Output the [X, Y] coordinate of the center of the cell containing the given text.  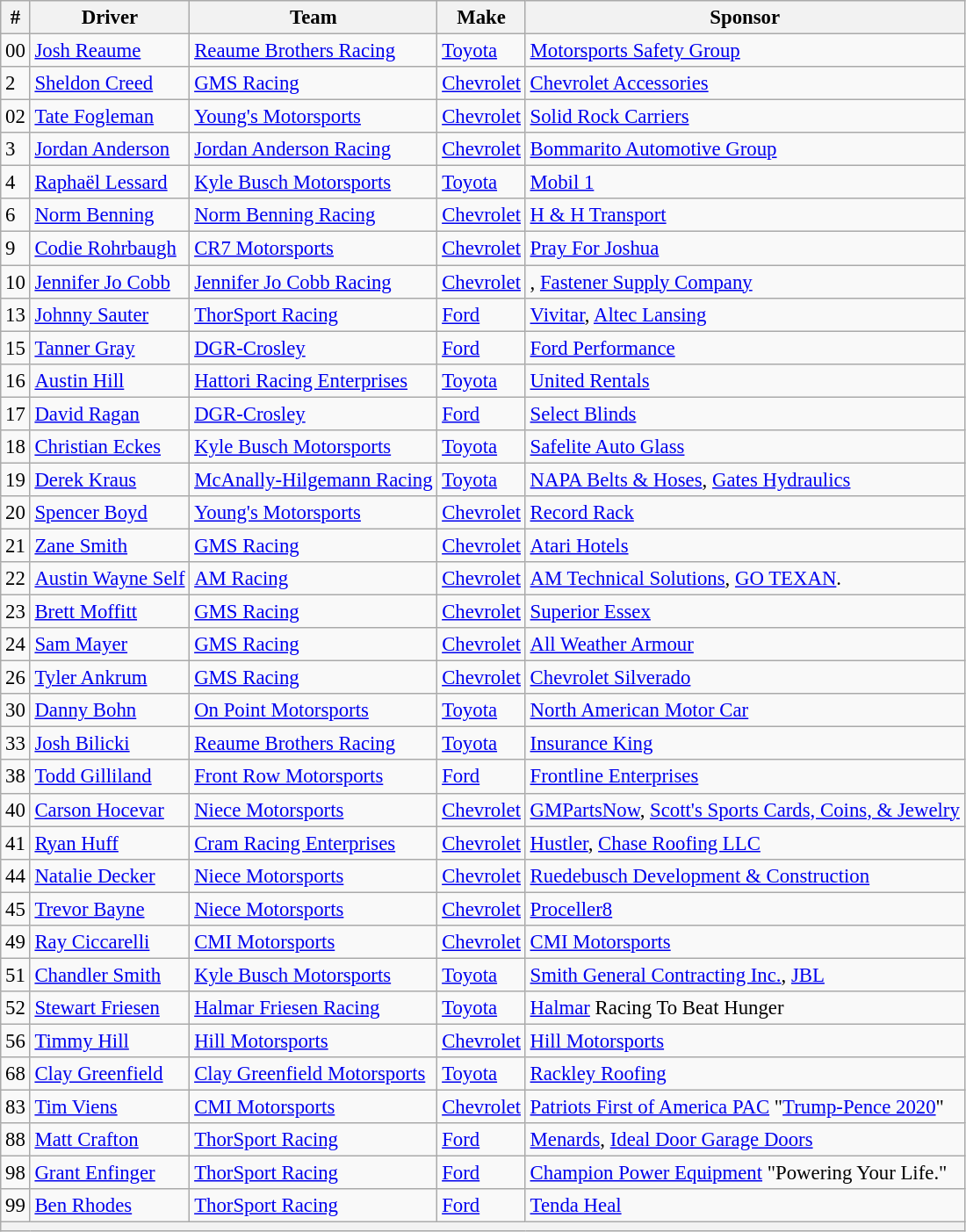
Brett Moffitt [110, 612]
David Ragan [110, 414]
Ray Ciccarelli [110, 942]
H & H Transport [745, 215]
41 [16, 843]
45 [16, 909]
Front Row Motorsports [314, 777]
Safelite Auto Glass [745, 447]
Hustler, Chase Roofing LLC [745, 843]
All Weather Armour [745, 645]
Johnny Sauter [110, 314]
3 [16, 149]
Ben Rhodes [110, 1206]
Halmar Racing To Beat Hunger [745, 1008]
19 [16, 479]
Vivitar, Altec Lansing [745, 314]
Hattori Racing Enterprises [314, 380]
40 [16, 810]
On Point Motorsports [314, 710]
Norm Benning [110, 215]
Norm Benning Racing [314, 215]
Ford Performance [745, 348]
Smith General Contracting Inc., JBL [745, 975]
, Fastener Supply Company [745, 282]
Cram Racing Enterprises [314, 843]
Menards, Ideal Door Garage Doors [745, 1140]
Christian Eckes [110, 447]
Codie Rohrbaugh [110, 249]
Driver [110, 18]
44 [16, 875]
Ryan Huff [110, 843]
Natalie Decker [110, 875]
26 [16, 678]
99 [16, 1206]
Rackley Roofing [745, 1074]
4 [16, 183]
Team [314, 18]
Jordan Anderson Racing [314, 149]
Tate Fogleman [110, 117]
AM Racing [314, 579]
83 [16, 1107]
Proceller8 [745, 909]
Bommarito Automotive Group [745, 149]
GMPartsNow, Scott's Sports Cards, Coins, & Jewelry [745, 810]
24 [16, 645]
Jennifer Jo Cobb Racing [314, 282]
Pray For Joshua [745, 249]
Ruedebusch Development & Construction [745, 875]
Josh Reaume [110, 51]
CR7 Motorsports [314, 249]
Clay Greenfield [110, 1074]
88 [16, 1140]
Tenda Heal [745, 1206]
Jordan Anderson [110, 149]
51 [16, 975]
00 [16, 51]
Sponsor [745, 18]
56 [16, 1041]
Champion Power Equipment "Powering Your Life." [745, 1173]
2 [16, 83]
49 [16, 942]
Matt Crafton [110, 1140]
Austin Hill [110, 380]
Frontline Enterprises [745, 777]
Record Rack [745, 513]
Jennifer Jo Cobb [110, 282]
13 [16, 314]
52 [16, 1008]
38 [16, 777]
Sam Mayer [110, 645]
Chandler Smith [110, 975]
33 [16, 744]
Zane Smith [110, 545]
9 [16, 249]
Grant Enfinger [110, 1173]
23 [16, 612]
Make [481, 18]
Halmar Friesen Racing [314, 1008]
Todd Gilliland [110, 777]
McAnally-Hilgemann Racing [314, 479]
Solid Rock Carriers [745, 117]
Atari Hotels [745, 545]
Trevor Bayne [110, 909]
# [16, 18]
10 [16, 282]
Raphaël Lessard [110, 183]
NAPA Belts & Hoses, Gates Hydraulics [745, 479]
Motorsports Safety Group [745, 51]
Tanner Gray [110, 348]
15 [16, 348]
Patriots First of America PAC "Trump-Pence 2020" [745, 1107]
AM Technical Solutions, GO TEXAN. [745, 579]
Stewart Friesen [110, 1008]
20 [16, 513]
6 [16, 215]
Tim Viens [110, 1107]
Spencer Boyd [110, 513]
17 [16, 414]
Derek Kraus [110, 479]
Chevrolet Accessories [745, 83]
Select Blinds [745, 414]
Tyler Ankrum [110, 678]
68 [16, 1074]
Danny Bohn [110, 710]
Carson Hocevar [110, 810]
Mobil 1 [745, 183]
Timmy Hill [110, 1041]
Superior Essex [745, 612]
North American Motor Car [745, 710]
United Rentals [745, 380]
Chevrolet Silverado [745, 678]
22 [16, 579]
21 [16, 545]
Clay Greenfield Motorsports [314, 1074]
Sheldon Creed [110, 83]
98 [16, 1173]
30 [16, 710]
Austin Wayne Self [110, 579]
Insurance King [745, 744]
Josh Bilicki [110, 744]
02 [16, 117]
16 [16, 380]
18 [16, 447]
